Identify which cell holds the provided text, then report its [X, Y] central coordinate. 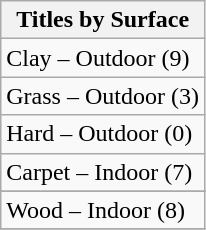
Wood – Indoor (8) [103, 210]
Hard – Outdoor (0) [103, 134]
Clay – Outdoor (9) [103, 58]
Titles by Surface [103, 20]
Carpet – Indoor (7) [103, 172]
Grass – Outdoor (3) [103, 96]
